Return [x, y] of the center of cell containing provided text 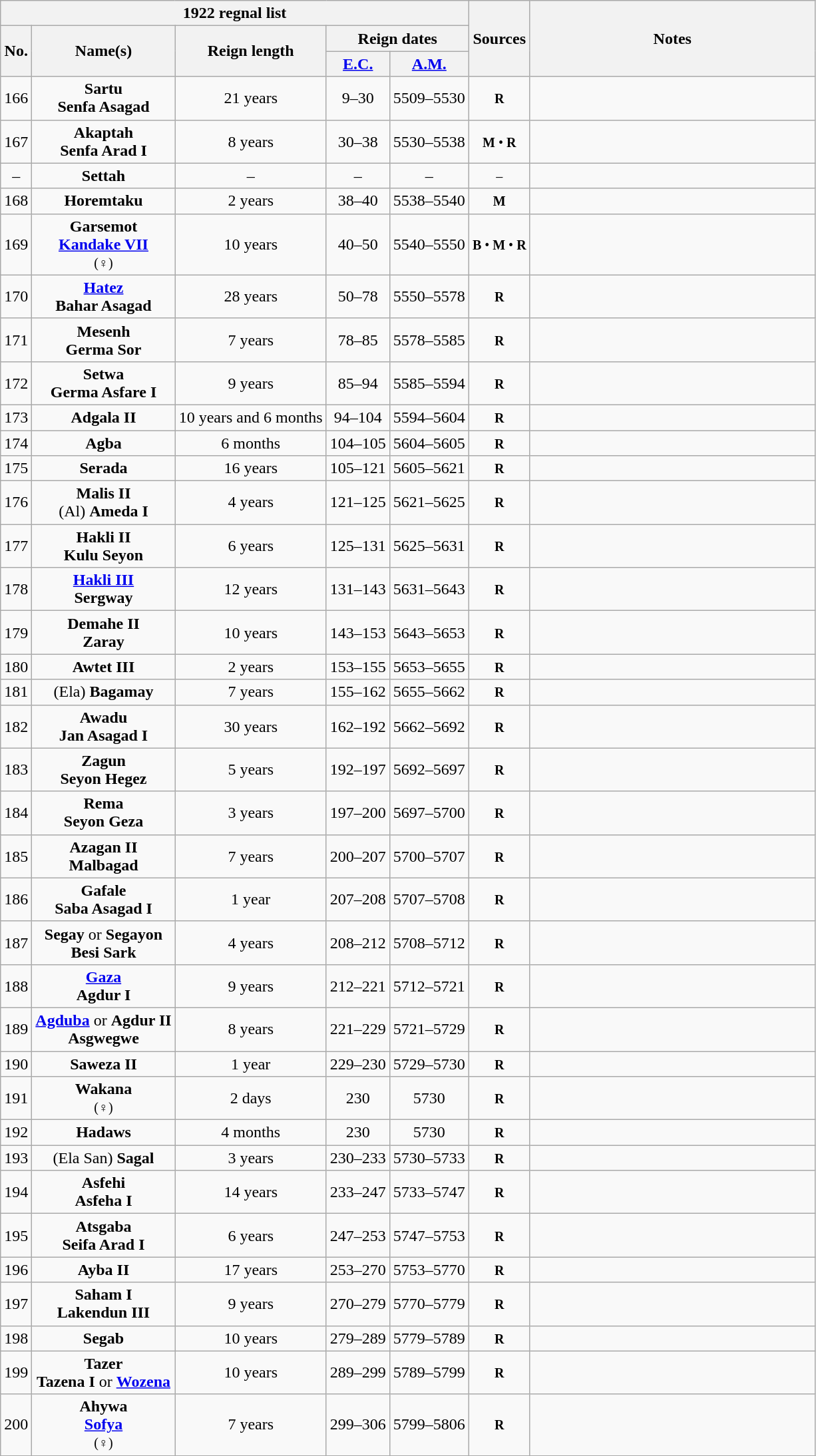
2 days [250, 1098]
AhywaSofya(♀) [104, 1425]
12 years [250, 590]
Segab [104, 1338]
Agba [104, 443]
Demahe IIZaray [104, 632]
199 [16, 1372]
Notes [672, 39]
176 [16, 503]
Saweza II [104, 1064]
171 [16, 339]
186 [16, 900]
Reign length [250, 51]
5747–5753 [429, 1235]
105–121 [358, 468]
125–131 [358, 546]
Wakana(♀) [104, 1098]
5733–5747 [429, 1192]
167 [16, 141]
195 [16, 1235]
50–78 [358, 297]
197–200 [358, 813]
Horemtaku [104, 201]
A.M. [429, 64]
5692–5697 [429, 769]
200–207 [358, 856]
16 years [250, 468]
190 [16, 1064]
5643–5653 [429, 632]
SetwaGerma Asfare I [104, 383]
5 years [250, 769]
5653–5655 [429, 667]
192–197 [358, 769]
Segay or SegayonBesi Sark [104, 942]
183 [16, 769]
21 years [250, 98]
207–208 [358, 900]
AsfehiAsfeha I [104, 1192]
193 [16, 1158]
Awtet III [104, 667]
14 years [250, 1192]
5730–5733 [429, 1158]
192 [16, 1133]
5789–5799 [429, 1372]
10 years and 6 months [250, 417]
Adgala II [104, 417]
173 [16, 417]
5530–5538 [429, 141]
168 [16, 201]
5621–5625 [429, 503]
TazerTazena I or Wozena [104, 1372]
Hakli IIKulu Seyon [104, 546]
(Ela San) Sagal [104, 1158]
5550–5578 [429, 297]
187 [16, 942]
E.C. [358, 64]
5729–5730 [429, 1064]
179 [16, 632]
188 [16, 986]
5697–5700 [429, 813]
177 [16, 546]
5509–5530 [429, 98]
94–104 [358, 417]
155–162 [358, 692]
182 [16, 727]
6 months [250, 443]
247–253 [358, 1235]
5631–5643 [429, 590]
5770–5779 [429, 1304]
153–155 [358, 667]
5707–5708 [429, 900]
5708–5712 [429, 942]
1922 regnal list [235, 13]
5605–5621 [429, 468]
GafaleSaba Asagad I [104, 900]
28 years [250, 297]
5604–5605 [429, 443]
5594–5604 [429, 417]
194 [16, 1192]
40–50 [358, 244]
5753–5770 [429, 1270]
233–247 [358, 1192]
191 [16, 1098]
GazaAgdur I [104, 986]
5578–5585 [429, 339]
M • R [499, 141]
Sources [499, 39]
166 [16, 98]
253–270 [358, 1270]
Ayba II [104, 1270]
M [499, 201]
5712–5721 [429, 986]
5625–5631 [429, 546]
143–153 [358, 632]
104–105 [358, 443]
169 [16, 244]
4 months [250, 1133]
Reign dates [397, 39]
GarsemotKandake VII(♀) [104, 244]
5538–5540 [429, 201]
5799–5806 [429, 1425]
170 [16, 297]
180 [16, 667]
174 [16, 443]
Hadaws [104, 1133]
Name(s) [104, 51]
289–299 [358, 1372]
229–230 [358, 1064]
85–94 [358, 383]
17 years [250, 1270]
212–221 [358, 986]
175 [16, 468]
270–279 [358, 1304]
230–233 [358, 1158]
No. [16, 51]
197 [16, 1304]
(Ela) Bagamay [104, 692]
189 [16, 1029]
5655–5662 [429, 692]
5585–5594 [429, 383]
162–192 [358, 727]
ZagunSeyon Hegez [104, 769]
RemaSeyon Geza [104, 813]
Azagan IIMalbagad [104, 856]
172 [16, 383]
30–38 [358, 141]
185 [16, 856]
299–306 [358, 1425]
198 [16, 1338]
Saham ILakendun III [104, 1304]
30 years [250, 727]
121–125 [358, 503]
184 [16, 813]
AtsgabaSeifa Arad I [104, 1235]
5779–5789 [429, 1338]
279–289 [358, 1338]
200 [16, 1425]
181 [16, 692]
MesenhGerma Sor [104, 339]
Settah [104, 176]
178 [16, 590]
5540–5550 [429, 244]
5721–5729 [429, 1029]
Malis II(Al) Ameda I [104, 503]
9–30 [358, 98]
B • M • R [499, 244]
SartuSenfa Asagad [104, 98]
221–229 [358, 1029]
196 [16, 1270]
HatezBahar Asagad [104, 297]
78–85 [358, 339]
38–40 [358, 201]
Agduba or Agdur IIAsgwegwe [104, 1029]
Serada [104, 468]
5700–5707 [429, 856]
208–212 [358, 942]
Hakli IIISergway [104, 590]
AwaduJan Asagad I [104, 727]
AkaptahSenfa Arad I [104, 141]
131–143 [358, 590]
5662–5692 [429, 727]
